Output the [X, Y] coordinate of the center of the cell containing the given text.  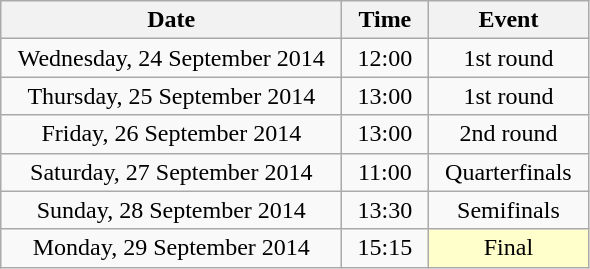
Thursday, 25 September 2014 [172, 96]
15:15 [385, 248]
Final [508, 248]
Friday, 26 September 2014 [172, 134]
Wednesday, 24 September 2014 [172, 58]
Sunday, 28 September 2014 [172, 210]
Event [508, 20]
2nd round [508, 134]
13:30 [385, 210]
Time [385, 20]
Date [172, 20]
Saturday, 27 September 2014 [172, 172]
Quarterfinals [508, 172]
12:00 [385, 58]
Monday, 29 September 2014 [172, 248]
11:00 [385, 172]
Semifinals [508, 210]
